Locate the cell with the specified text and output its (x, y) center coordinate. 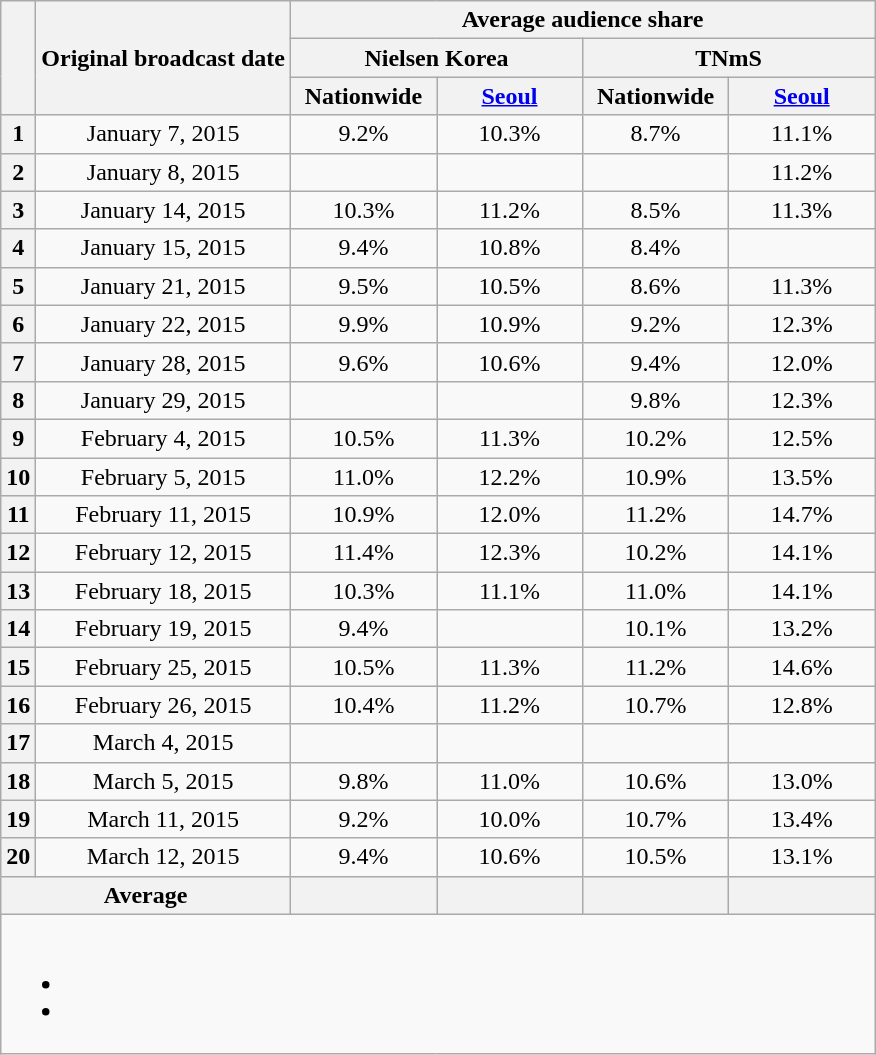
March 12, 2015 (164, 857)
6 (18, 324)
Average (146, 895)
February 25, 2015 (164, 667)
13.4% (802, 819)
9 (18, 438)
14 (18, 629)
9.6% (363, 362)
January 7, 2015 (164, 134)
18 (18, 781)
13 (18, 591)
13.2% (802, 629)
February 4, 2015 (164, 438)
13.0% (802, 781)
13.1% (802, 857)
3 (18, 210)
February 12, 2015 (164, 553)
March 4, 2015 (164, 743)
8.6% (656, 286)
February 19, 2015 (164, 629)
8.4% (656, 248)
11.4% (363, 553)
February 5, 2015 (164, 477)
January 8, 2015 (164, 172)
16 (18, 705)
2 (18, 172)
1 (18, 134)
15 (18, 667)
12.8% (802, 705)
14.6% (802, 667)
10.0% (509, 819)
January 21, 2015 (164, 286)
January 29, 2015 (164, 400)
17 (18, 743)
February 11, 2015 (164, 515)
20 (18, 857)
10.4% (363, 705)
10.8% (509, 248)
8.5% (656, 210)
12.5% (802, 438)
14.7% (802, 515)
10.1% (656, 629)
January 14, 2015 (164, 210)
January 28, 2015 (164, 362)
Nielsen Korea (436, 58)
5 (18, 286)
9.9% (363, 324)
11 (18, 515)
TNmS (729, 58)
Average audience share (582, 20)
February 18, 2015 (164, 591)
19 (18, 819)
12.2% (509, 477)
4 (18, 248)
7 (18, 362)
10 (18, 477)
March 5, 2015 (164, 781)
13.5% (802, 477)
Original broadcast date (164, 58)
January 15, 2015 (164, 248)
8 (18, 400)
8.7% (656, 134)
January 22, 2015 (164, 324)
12 (18, 553)
February 26, 2015 (164, 705)
9.5% (363, 286)
March 11, 2015 (164, 819)
